For the text-containing cell, return its midpoint in (x, y) coordinate format. 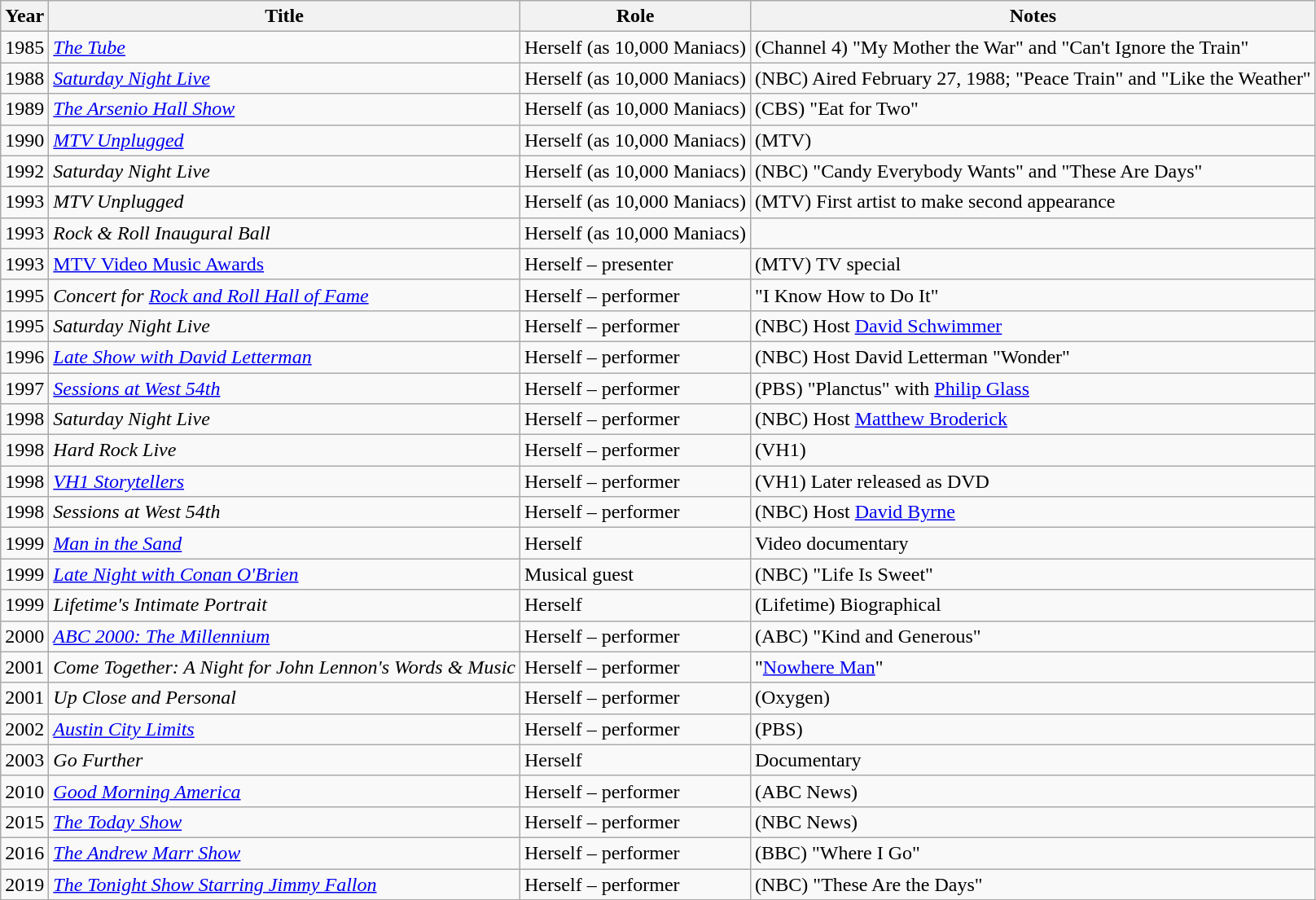
1997 (24, 389)
The Andrew Marr Show (285, 853)
The Today Show (285, 822)
2010 (24, 791)
1992 (24, 171)
Austin City Limits (285, 729)
"Nowhere Man" (1033, 667)
(Oxygen) (1033, 698)
(Channel 4) "My Mother the War" and "Can't Ignore the Train" (1033, 47)
(VH1) Later released as DVD (1033, 481)
(NBC) Host David Byrne (1033, 512)
1996 (24, 357)
(NBC) "Candy Everybody Wants" and "These Are Days" (1033, 171)
(PBS) "Planctus" with Philip Glass (1033, 389)
(VH1) (1033, 450)
(ABC News) (1033, 791)
2002 (24, 729)
2003 (24, 760)
1985 (24, 47)
Late Night with Conan O'Brien (285, 574)
2000 (24, 636)
(CBS) "Eat for Two" (1033, 109)
Video documentary (1033, 543)
(Lifetime) Biographical (1033, 605)
1988 (24, 78)
Herself – presenter (635, 264)
Concert for Rock and Roll Hall of Fame (285, 295)
Good Morning America (285, 791)
Documentary (1033, 760)
(NBC) Host Matthew Broderick (1033, 419)
Rock & Roll Inaugural Ball (285, 233)
MTV Video Music Awards (285, 264)
(NBC) Host David Schwimmer (1033, 326)
Go Further (285, 760)
The Tube (285, 47)
Come Together: A Night for John Lennon's Words & Music (285, 667)
2015 (24, 822)
(NBC News) (1033, 822)
Lifetime's Intimate Portrait (285, 605)
(MTV) TV special (1033, 264)
Title (285, 16)
Hard Rock Live (285, 450)
ABC 2000: The Millennium (285, 636)
2019 (24, 884)
The Arsenio Hall Show (285, 109)
(NBC) "Life Is Sweet" (1033, 574)
Late Show with David Letterman (285, 357)
Year (24, 16)
"I Know How to Do It" (1033, 295)
Musical guest (635, 574)
(MTV) First artist to make second appearance (1033, 202)
The Tonight Show Starring Jimmy Fallon (285, 884)
1989 (24, 109)
Man in the Sand (285, 543)
VH1 Storytellers (285, 481)
(NBC) Host David Letterman "Wonder" (1033, 357)
(MTV) (1033, 140)
(NBC) "These Are the Days" (1033, 884)
(PBS) (1033, 729)
Role (635, 16)
Up Close and Personal (285, 698)
2016 (24, 853)
(ABC) "Kind and Generous" (1033, 636)
(BBC) "Where I Go" (1033, 853)
Notes (1033, 16)
1990 (24, 140)
(NBC) Aired February 27, 1988; "Peace Train" and "Like the Weather" (1033, 78)
